Locate the cell with the specified text and output its [x, y] center coordinate. 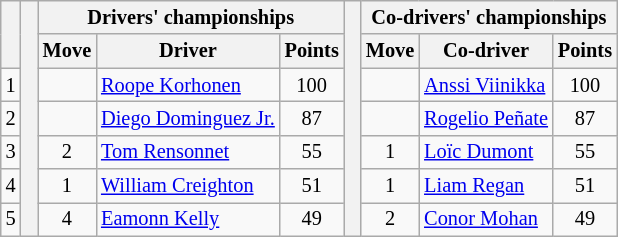
Liam Regan [486, 186]
Co-drivers' championships [489, 17]
Roope Korhonen [188, 85]
Driver [188, 51]
William Creighton [188, 186]
Loïc Dumont [486, 152]
Co-driver [486, 51]
3 [11, 152]
Eamonn Kelly [188, 219]
Drivers' championships [191, 17]
Anssi Viinikka [486, 85]
Tom Rensonnet [188, 152]
Rogelio Peñate [486, 118]
Diego Dominguez Jr. [188, 118]
5 [11, 219]
Conor Mohan [486, 219]
